Scan for the cell matching the given text and deliver its [X, Y] coordinate at center. 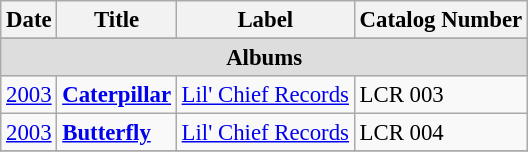
LCR 003 [440, 95]
Date [29, 20]
Title [116, 20]
Caterpillar [116, 95]
Butterfly [116, 133]
Label [265, 20]
Albums [264, 58]
LCR 004 [440, 133]
Catalog Number [440, 20]
